From the cell containing the given text, extract its center point as [x, y] coordinate. 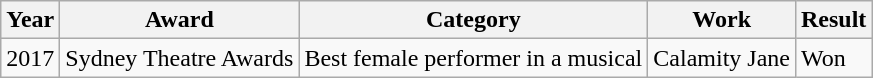
Sydney Theatre Awards [180, 58]
Result [833, 20]
2017 [30, 58]
Year [30, 20]
Best female performer in a musical [474, 58]
Category [474, 20]
Calamity Jane [722, 58]
Award [180, 20]
Work [722, 20]
Won [833, 58]
